Scan for the cell matching the given text and deliver its [x, y] coordinate at center. 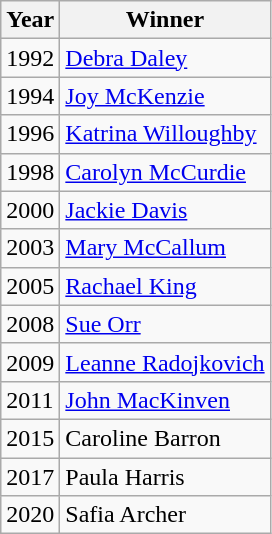
John MacKinven [165, 400]
2000 [30, 210]
Safia Archer [165, 515]
2003 [30, 248]
2009 [30, 362]
2011 [30, 400]
2015 [30, 438]
Mary McCallum [165, 248]
Paula Harris [165, 477]
Sue Orr [165, 324]
Katrina Willoughby [165, 134]
Rachael King [165, 286]
Leanne Radojkovich [165, 362]
1998 [30, 172]
2017 [30, 477]
Debra Daley [165, 58]
2008 [30, 324]
1992 [30, 58]
1996 [30, 134]
Joy McKenzie [165, 96]
2005 [30, 286]
Carolyn McCurdie [165, 172]
Year [30, 20]
1994 [30, 96]
2020 [30, 515]
Caroline Barron [165, 438]
Winner [165, 20]
Jackie Davis [165, 210]
